Determine the (x, y) coordinate at the center of the cell enclosing the given text.  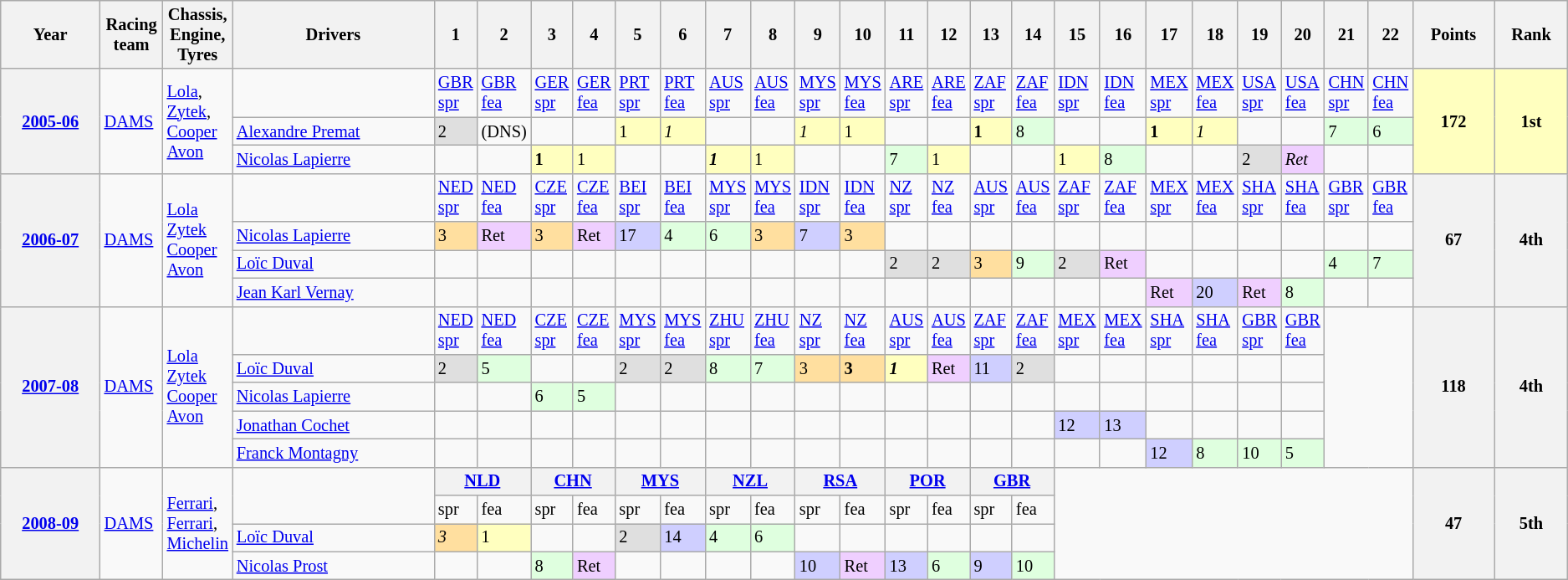
21 (1346, 34)
Nicolas Prost (333, 566)
ZHU spr (728, 331)
2006-07 (50, 239)
2005-06 (50, 121)
NZL (750, 481)
16 (1122, 34)
15 (1077, 34)
172 (1453, 121)
ARE fea (948, 93)
POR (928, 481)
Racingteam (132, 34)
BEI fea (682, 198)
RSA (840, 481)
22 (1390, 34)
GER spr (552, 93)
67 (1453, 239)
Year (50, 34)
Franck Montagny (333, 453)
ARE spr (907, 93)
GER fea (594, 93)
118 (1453, 387)
CHN spr (1346, 93)
NLD (483, 481)
(DNS) (504, 131)
2007-08 (50, 387)
PRT fea (682, 93)
CHN (574, 481)
Lola,Zytek,Cooper Avon (197, 121)
MYS (660, 481)
19 (1259, 34)
PRT spr (637, 93)
Alexandre Premat (333, 131)
18 (1214, 34)
ZHU fea (773, 331)
Jonathan Cochet (333, 425)
Chassis,Engine,Tyres (197, 34)
Drivers (333, 34)
Ferrari,Ferrari,Michelin (197, 524)
2008-09 (50, 524)
Points (1453, 34)
CHN fea (1390, 93)
GBR (1012, 481)
Rank (1531, 34)
5th (1531, 524)
47 (1453, 524)
BEI spr (637, 198)
USA spr (1259, 93)
Jean Karl Vernay (333, 292)
1st (1531, 121)
USA fea (1303, 93)
